Find where the given text appears and provide that cell's center as (X, Y) coordinate. 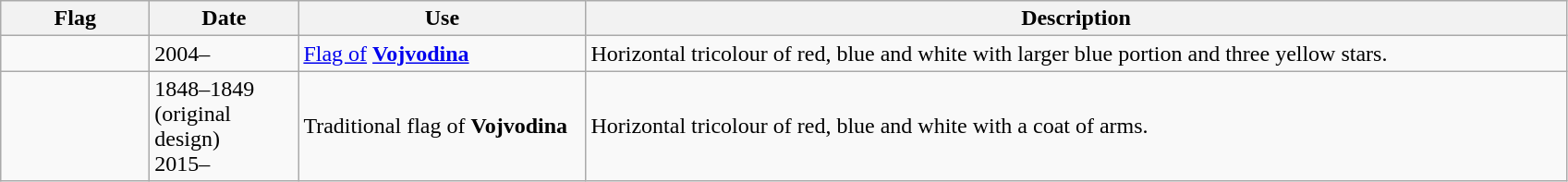
2004– (224, 54)
Horizontal tricolour of red, blue and white with a coat of arms. (1076, 126)
Flag (76, 18)
Description (1076, 18)
Date (224, 18)
Horizontal tricolour of red, blue and white with larger blue portion and three yellow stars. (1076, 54)
Flag of Vojvodina (442, 54)
Traditional flag of Vojvodina (442, 126)
Use (442, 18)
1848–1849 (original design)2015– (224, 126)
